Find where the given text appears and provide that cell's center as [X, Y] coordinate. 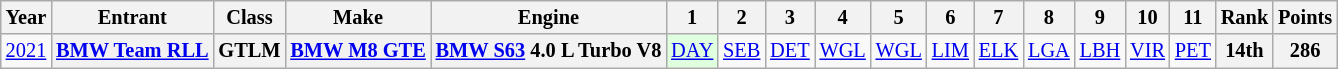
LIM [950, 51]
BMW S63 4.0 L Turbo V8 [549, 51]
DET [790, 51]
4 [843, 17]
LBH [1100, 51]
6 [950, 17]
VIR [1148, 51]
10 [1148, 17]
LGA [1049, 51]
1 [692, 17]
7 [998, 17]
BMW Team RLL [132, 51]
8 [1049, 17]
Rank [1244, 17]
Year [26, 17]
14th [1244, 51]
2 [742, 17]
9 [1100, 17]
Class [249, 17]
PET [1193, 51]
Make [358, 17]
11 [1193, 17]
BMW M8 GTE [358, 51]
DAY [692, 51]
2021 [26, 51]
GTLM [249, 51]
SEB [742, 51]
ELK [998, 51]
286 [1305, 51]
Engine [549, 17]
3 [790, 17]
Entrant [132, 17]
Points [1305, 17]
5 [899, 17]
